Extract the [X, Y] coordinate from the center of the cell holding the provided text.  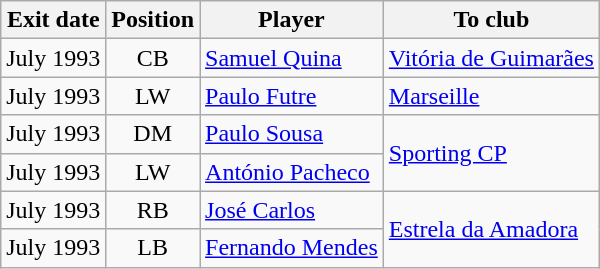
Marseille [491, 96]
Samuel Quina [292, 58]
Estrela da Amadora [491, 229]
Player [292, 20]
To club [491, 20]
RB [153, 210]
Paulo Futre [292, 96]
Fernando Mendes [292, 248]
José Carlos [292, 210]
Exit date [54, 20]
Sporting CP [491, 153]
António Pacheco [292, 172]
DM [153, 134]
LB [153, 248]
Vitória de Guimarães [491, 58]
Paulo Sousa [292, 134]
CB [153, 58]
Position [153, 20]
